Detect which cell encompasses the target text, then output its (x, y) center coordinate. 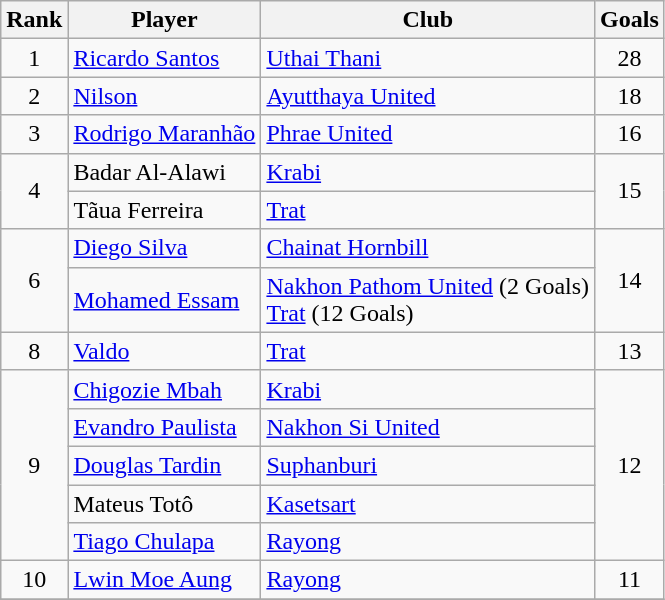
Player (164, 20)
13 (630, 351)
8 (34, 351)
Mateus Totô (164, 503)
18 (630, 96)
Chigozie Mbah (164, 389)
1 (34, 58)
3 (34, 134)
Kasetsart (428, 503)
Goals (630, 20)
28 (630, 58)
9 (34, 465)
Rank (34, 20)
Douglas Tardin (164, 465)
Suphanburi (428, 465)
6 (34, 280)
Evandro Paulista (164, 427)
2 (34, 96)
Mohamed Essam (164, 300)
Uthai Thani (428, 58)
10 (34, 580)
12 (630, 465)
Badar Al-Alawi (164, 172)
11 (630, 580)
4 (34, 191)
Club (428, 20)
Rodrigo Maranhão (164, 134)
Tãua Ferreira (164, 210)
15 (630, 191)
Diego Silva (164, 248)
Tiago Chulapa (164, 542)
Nakhon Si United (428, 427)
16 (630, 134)
14 (630, 280)
Chainat Hornbill (428, 248)
Ayutthaya United (428, 96)
Valdo (164, 351)
Ricardo Santos (164, 58)
Nakhon Pathom United (2 Goals)Trat (12 Goals) (428, 300)
Nilson (164, 96)
Phrae United (428, 134)
Lwin Moe Aung (164, 580)
